Detect which cell encompasses the target text, then output its [X, Y] center coordinate. 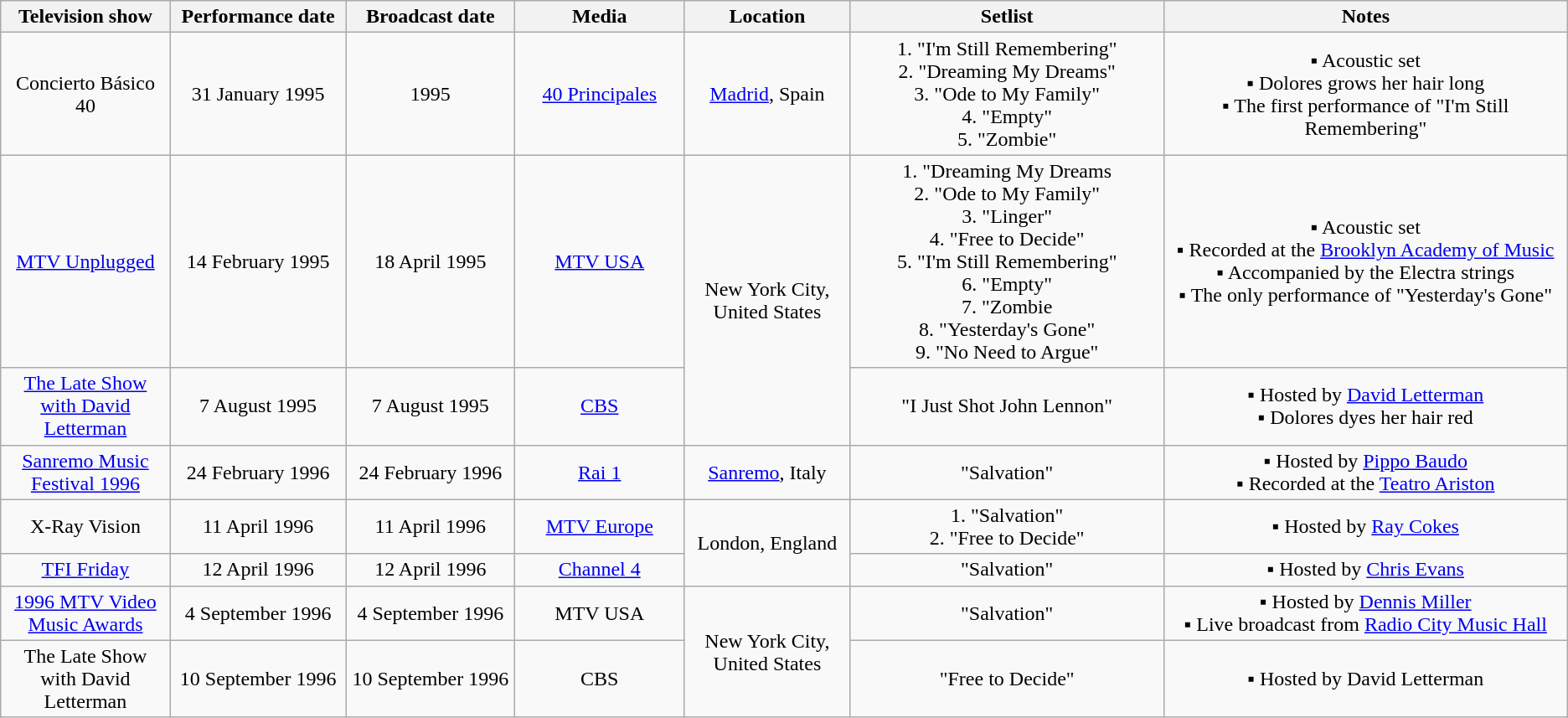
1995 [431, 94]
MTV Unplugged [85, 261]
▪ Hosted by Dennis Miller▪ Live broadcast from Radio City Music Hall [1365, 613]
Sanremo Music Festival 1996 [85, 473]
1996 MTV Video Music Awards [85, 613]
MTV Europe [600, 526]
Madrid, Spain [767, 94]
▪ Acoustic set▪ Dolores grows her hair long▪ The first performance of "I'm Still Remembering" [1365, 94]
▪ Hosted by Pippo Baudo▪ Recorded at the Teatro Ariston [1365, 473]
▪ Hosted by David Letterman▪ Dolores dyes her hair red [1365, 406]
14 February 1995 [258, 261]
31 January 1995 [258, 94]
▪ Hosted by Ray Cokes [1365, 526]
40 Principales [600, 94]
Location [767, 17]
▪ Acoustic set▪ Recorded at the Brooklyn Academy of Music▪ Accompanied by the Electra strings▪ The only performance of "Yesterday's Gone" [1365, 261]
Television show [85, 17]
1. "I'm Still Remembering"2. "Dreaming My Dreams"3. "Ode to My Family"4. "Empty"5. "Zombie" [1007, 94]
▪ Hosted by Chris Evans [1365, 570]
Concierto Básico 40 [85, 94]
"Free to Decide" [1007, 679]
Broadcast date [431, 17]
TFI Friday [85, 570]
1. "Salvation"2. "Free to Decide" [1007, 526]
Media [600, 17]
18 April 1995 [431, 261]
▪ Hosted by David Letterman [1365, 679]
Channel 4 [600, 570]
Setlist [1007, 17]
Notes [1365, 17]
Sanremo, Italy [767, 473]
"I Just Shot John Lennon" [1007, 406]
London, England [767, 543]
Performance date [258, 17]
Rai 1 [600, 473]
X-Ray Vision [85, 526]
